From the cell containing the given text, extract its center point as (X, Y) coordinate. 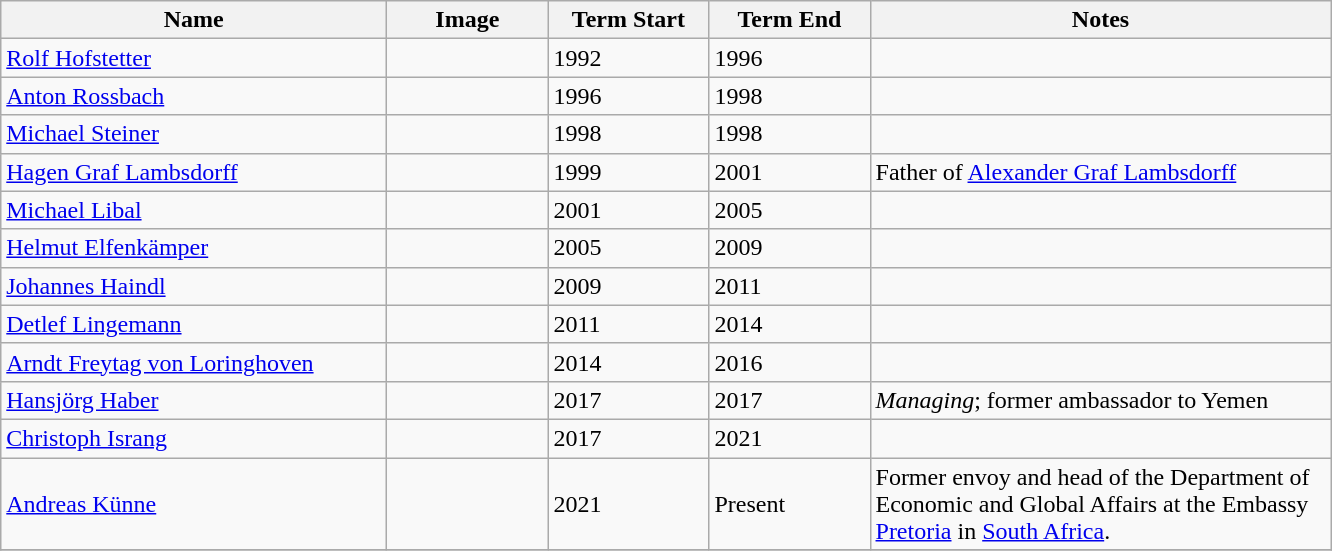
Christoph Israng (194, 438)
Michael Steiner (194, 134)
Andreas Künne (194, 504)
Present (790, 504)
1999 (628, 172)
Notes (1100, 20)
Michael Libal (194, 210)
1992 (628, 58)
Helmut Elfenkämper (194, 248)
Image (468, 20)
Hansjörg Haber (194, 400)
Term End (790, 20)
Johannes Haindl (194, 286)
Managing; former ambassador to Yemen (1100, 400)
Father of Alexander Graf Lambsdorff (1100, 172)
Term Start (628, 20)
Detlef Lingemann (194, 324)
Rolf Hofstetter (194, 58)
Name (194, 20)
Former envoy and head of the Department of Economic and Global Affairs at the Embassy Pretoria in South Africa. (1100, 504)
Anton Rossbach (194, 96)
Arndt Freytag von Loringhoven (194, 362)
Hagen Graf Lambsdorff (194, 172)
2016 (790, 362)
